Capture the cell that displays the provided text and extract its (X, Y) central coordinate. 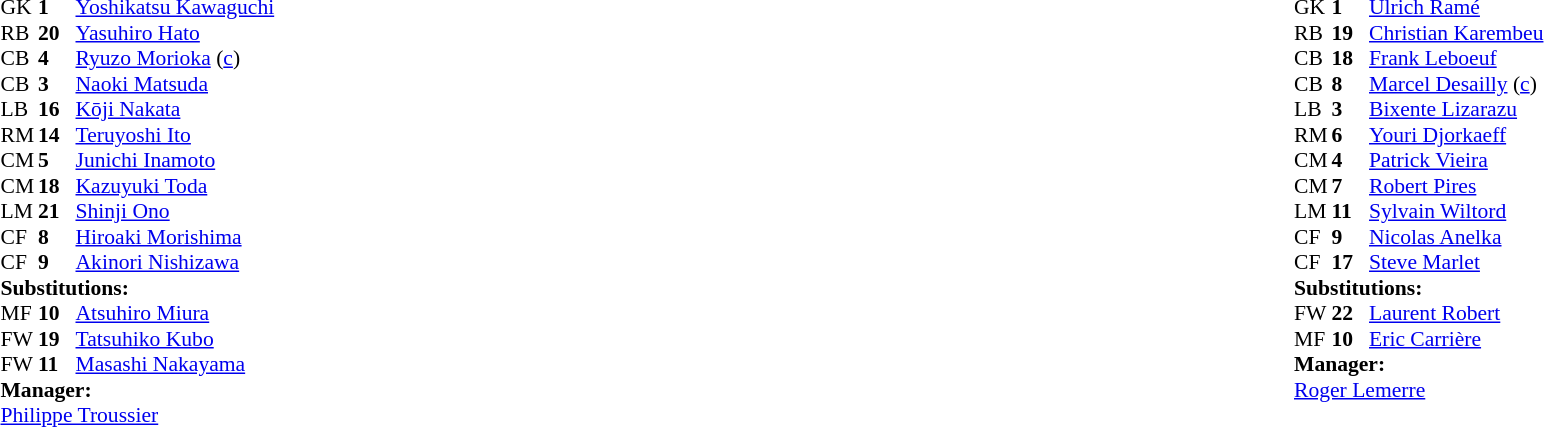
22 (1351, 313)
Ryuzo Morioka (c) (176, 59)
5 (57, 161)
Robert Pires (1456, 186)
Nicolas Anelka (1456, 237)
Patrick Vieira (1456, 161)
Marcel Desailly (c) (1456, 84)
20 (57, 33)
Masashi Nakayama (176, 365)
Shinji Ono (176, 211)
Steve Marlet (1456, 263)
Christian Karembeu (1456, 33)
Frank Leboeuf (1456, 59)
Sylvain Wiltord (1456, 211)
14 (57, 135)
6 (1351, 135)
Teruyoshi Ito (176, 135)
Bixente Lizarazu (1456, 109)
Laurent Robert (1456, 313)
17 (1351, 263)
Hiroaki Morishima (176, 237)
21 (57, 211)
Junichi Inamoto (176, 161)
Atsuhiro Miura (176, 313)
7 (1351, 186)
Roger Lemerre (1418, 390)
Akinori Nishizawa (176, 263)
16 (57, 109)
Youri Djorkaeff (1456, 135)
Eric Carrière (1456, 339)
Kōji Nakata (176, 109)
Kazuyuki Toda (176, 186)
Naoki Matsuda (176, 84)
Yasuhiro Hato (176, 33)
Tatsuhiko Kubo (176, 339)
